Output the (x, y) coordinate of the center of the cell containing the given text.  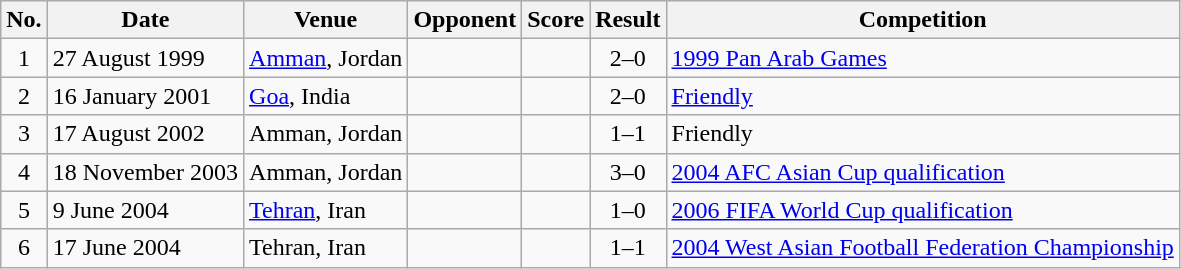
Opponent (465, 20)
16 January 2001 (145, 96)
Venue (326, 20)
17 June 2004 (145, 248)
1999 Pan Arab Games (922, 58)
1 (24, 58)
9 June 2004 (145, 210)
3 (24, 134)
4 (24, 172)
1–0 (628, 210)
27 August 1999 (145, 58)
6 (24, 248)
2004 West Asian Football Federation Championship (922, 248)
2 (24, 96)
Goa, India (326, 96)
Score (556, 20)
17 August 2002 (145, 134)
Date (145, 20)
2004 AFC Asian Cup qualification (922, 172)
5 (24, 210)
2006 FIFA World Cup qualification (922, 210)
Result (628, 20)
No. (24, 20)
3–0 (628, 172)
Competition (922, 20)
18 November 2003 (145, 172)
